For the text-containing cell, return its midpoint in [x, y] coordinate format. 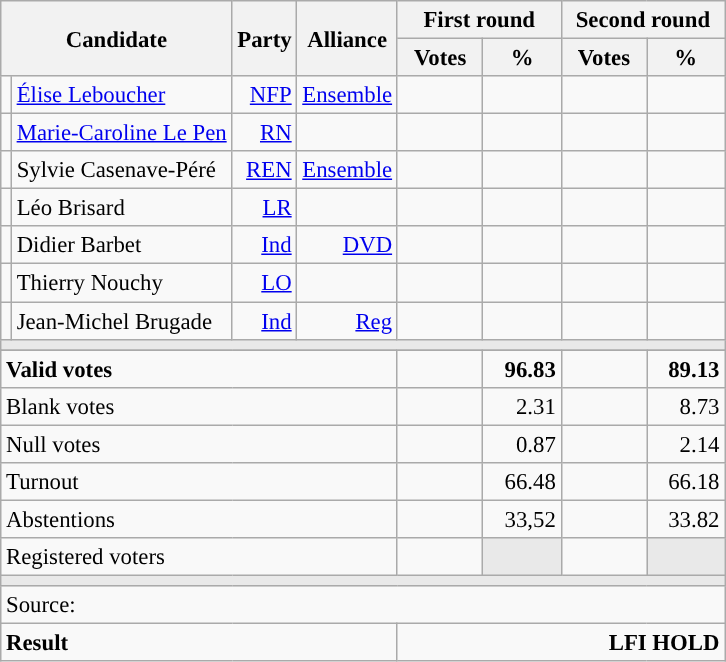
LO [264, 283]
Source: [363, 605]
Sylvie Casenave-Péré [122, 170]
Alliance [347, 38]
Turnout [200, 482]
Result [200, 643]
Élise Leboucher [122, 95]
NFP [264, 95]
LFI HOLD [560, 643]
Second round [643, 20]
Party [264, 38]
Thierry Nouchy [122, 283]
Didier Barbet [122, 245]
Léo Brisard [122, 208]
REN [264, 170]
Blank votes [200, 406]
Valid votes [200, 369]
Registered voters [200, 557]
Reg [347, 321]
Null votes [200, 444]
DVD [347, 245]
66.18 [686, 482]
0.87 [522, 444]
2.31 [522, 406]
First round [479, 20]
LR [264, 208]
33.82 [686, 519]
89.13 [686, 369]
96.83 [522, 369]
Jean-Michel Brugade [122, 321]
33,52 [522, 519]
66.48 [522, 482]
2.14 [686, 444]
Marie-Caroline Le Pen [122, 133]
Candidate [116, 38]
8.73 [686, 406]
Abstentions [200, 519]
RN [264, 133]
